Determine the (x, y) coordinate at the center of the cell enclosing the given text.  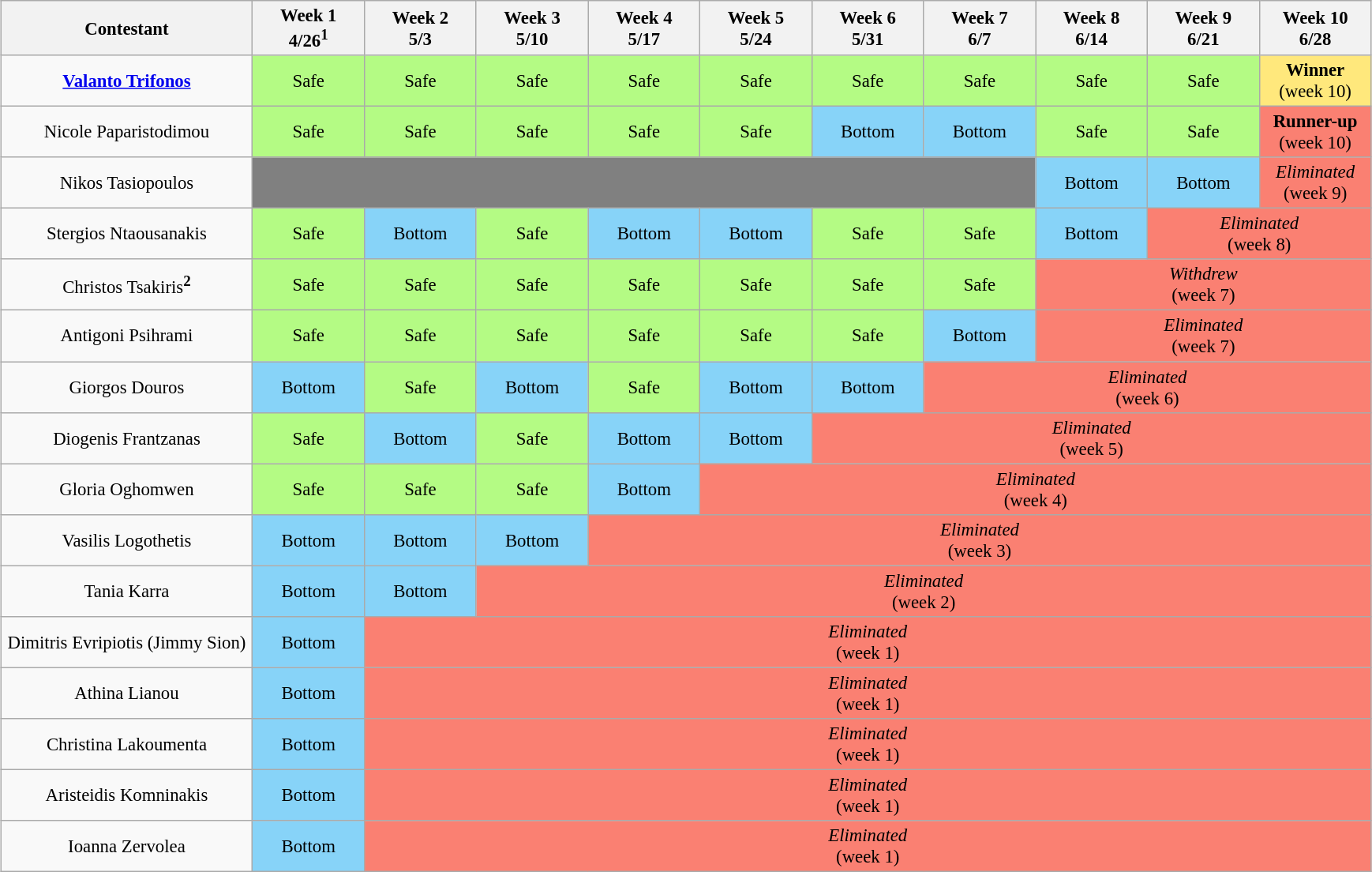
Nicole Paparistodimou (126, 133)
Christos Tsakiris2 (126, 284)
Gloria Oghomwen (126, 490)
Nikos Tasiopoulos (126, 183)
Eliminated(week 5) (1091, 438)
Eliminated(week 4) (1036, 490)
Week 9 6/21 (1203, 28)
Aristeidis Komninakis (126, 795)
Week 8 6/14 (1092, 28)
Eliminated(week 3) (980, 540)
Dimitris Evripiotis (Jimmy Sion) (126, 643)
Withdrew(week 7) (1203, 284)
Week 4 5/17 (644, 28)
Eliminated(week 8) (1258, 234)
Antigoni Psihrami (126, 336)
Week 6 5/31 (868, 28)
Runner-up(week 10) (1315, 133)
Vasilis Logothetis (126, 540)
Eliminated(week 6) (1148, 387)
Week 2 5/3 (421, 28)
Winner(week 10) (1315, 81)
Athina Lianou (126, 693)
Week 5 5/24 (756, 28)
Contestant (126, 28)
Week 10 6/28 (1315, 28)
Stergios Ntaousanakis (126, 234)
Christina Lakoumenta (126, 744)
Valanto Trifonos (126, 81)
Ioanna Zervolea (126, 847)
Week 7 6/7 (980, 28)
Eliminated(week 2) (924, 591)
Giorgos Douros (126, 387)
Week 3 5/10 (532, 28)
Diogenis Frantzanas (126, 438)
Eliminated(week 9) (1315, 183)
Tania Karra (126, 591)
Week 1 4/261 (309, 28)
Eliminated(week 7) (1203, 336)
